From the cell containing the given text, extract its center point as (x, y) coordinate. 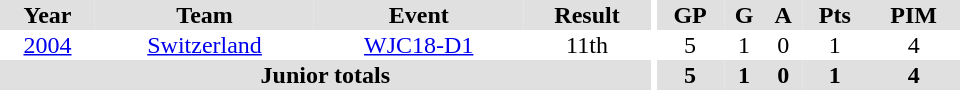
Team (204, 15)
PIM (914, 15)
GP (690, 15)
Year (48, 15)
11th (586, 45)
Event (418, 15)
2004 (48, 45)
Junior totals (326, 75)
WJC18-D1 (418, 45)
Pts (834, 15)
G (744, 15)
Switzerland (204, 45)
A (783, 15)
Result (586, 15)
